Scan for the cell matching the given text and deliver its [X, Y] coordinate at center. 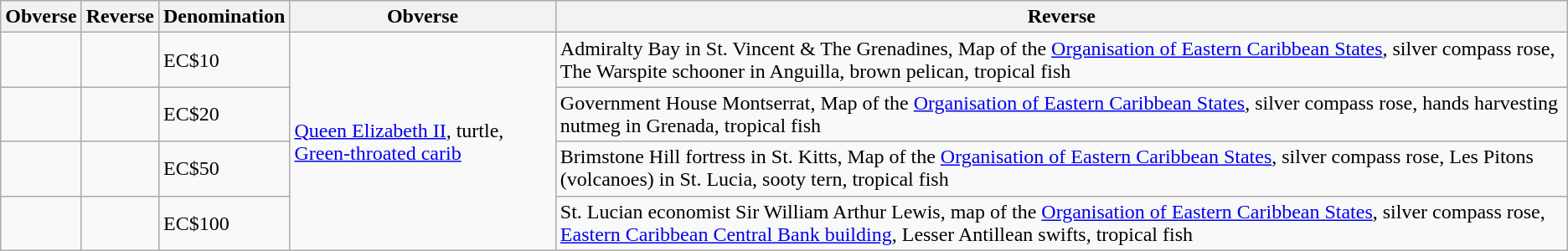
EC$100 [224, 223]
Queen Elizabeth II, turtle, Green-throated carib [422, 141]
EC$50 [224, 169]
EC$20 [224, 114]
Denomination [224, 17]
EC$10 [224, 60]
